Detect which cell encompasses the target text, then output its (x, y) center coordinate. 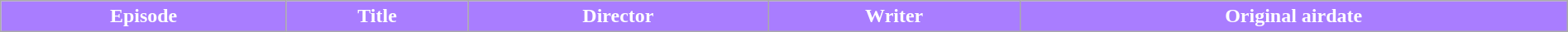
Director (619, 16)
Episode (144, 16)
Original airdate (1293, 16)
Writer (894, 16)
Title (377, 16)
